Identify which cell holds the provided text, then report its (X, Y) central coordinate. 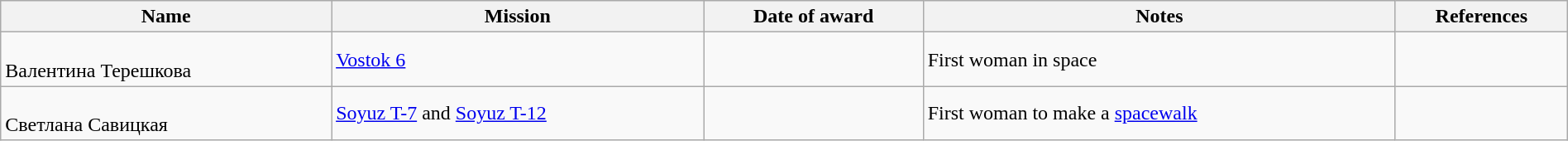
Notes (1159, 17)
References (1481, 17)
Mission (518, 17)
Name (166, 17)
First woman in space (1159, 60)
Soyuz T-7 and Soyuz T-12 (518, 113)
Vostok 6 (518, 60)
Date of award (814, 17)
First woman to make a spacewalk (1159, 113)
Валентина Терешкова (166, 60)
Светлана Савицкая (166, 113)
